Identify which cell holds the provided text, then report its [x, y] central coordinate. 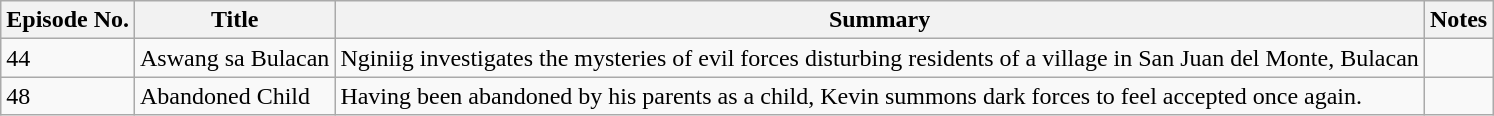
44 [68, 58]
Having been abandoned by his parents as a child, Kevin summons dark forces to feel accepted once again. [880, 96]
48 [68, 96]
Nginiig investigates the mysteries of evil forces disturbing residents of a village in San Juan del Monte, Bulacan [880, 58]
Episode No. [68, 20]
Title [235, 20]
Aswang sa Bulacan [235, 58]
Summary [880, 20]
Notes [1458, 20]
Abandoned Child [235, 96]
